Extract the [X, Y] coordinate from the center of the cell holding the provided text.  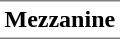
Mezzanine [60, 20]
